Return [x, y] of the center of cell containing provided text 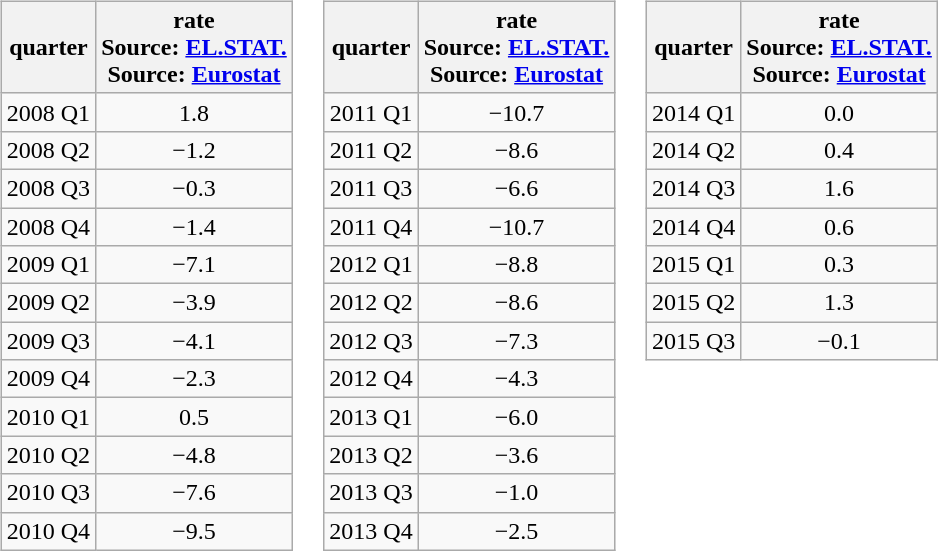
−1.4 [194, 227]
1.6 [840, 188]
−2.3 [194, 379]
−2.5 [516, 531]
−6.0 [516, 417]
−6.6 [516, 188]
2013 Q4 [371, 531]
−3.6 [516, 455]
−7.3 [516, 341]
2010 Q4 [48, 531]
2009 Q2 [48, 303]
−7.6 [194, 493]
2014 Q2 [693, 150]
2010 Q2 [48, 455]
2014 Q1 [693, 112]
−4.8 [194, 455]
1.3 [840, 303]
2010 Q1 [48, 417]
2012 Q2 [371, 303]
2011 Q2 [371, 150]
−9.5 [194, 531]
−1.2 [194, 150]
−4.3 [516, 379]
2012 Q1 [371, 265]
0.0 [840, 112]
2011 Q1 [371, 112]
2013 Q1 [371, 417]
−3.9 [194, 303]
−8.8 [516, 265]
0.5 [194, 417]
1.8 [194, 112]
2013 Q2 [371, 455]
2013 Q3 [371, 493]
2008 Q3 [48, 188]
2009 Q3 [48, 341]
2014 Q4 [693, 227]
2008 Q4 [48, 227]
−0.3 [194, 188]
−4.1 [194, 341]
2009 Q4 [48, 379]
2008 Q2 [48, 150]
2015 Q2 [693, 303]
2011 Q4 [371, 227]
0.3 [840, 265]
2011 Q3 [371, 188]
−1.0 [516, 493]
−7.1 [194, 265]
2008 Q1 [48, 112]
2014 Q3 [693, 188]
0.4 [840, 150]
2009 Q1 [48, 265]
2010 Q3 [48, 493]
2012 Q4 [371, 379]
−0.1 [840, 341]
0.6 [840, 227]
2015 Q1 [693, 265]
2015 Q3 [693, 341]
2012 Q3 [371, 341]
